Return (X, Y) of the center of cell containing provided text 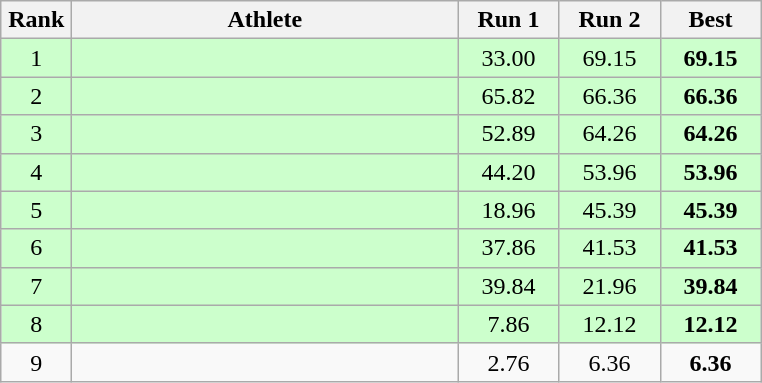
6 (36, 248)
21.96 (610, 286)
Run 1 (508, 20)
Rank (36, 20)
1 (36, 58)
8 (36, 324)
52.89 (508, 134)
4 (36, 172)
18.96 (508, 210)
Athlete (265, 20)
7 (36, 286)
2.76 (508, 362)
37.86 (508, 248)
7.86 (508, 324)
Best (710, 20)
65.82 (508, 96)
33.00 (508, 58)
9 (36, 362)
44.20 (508, 172)
2 (36, 96)
Run 2 (610, 20)
5 (36, 210)
3 (36, 134)
